Extract the (x, y) coordinate from the center of the cell holding the provided text.  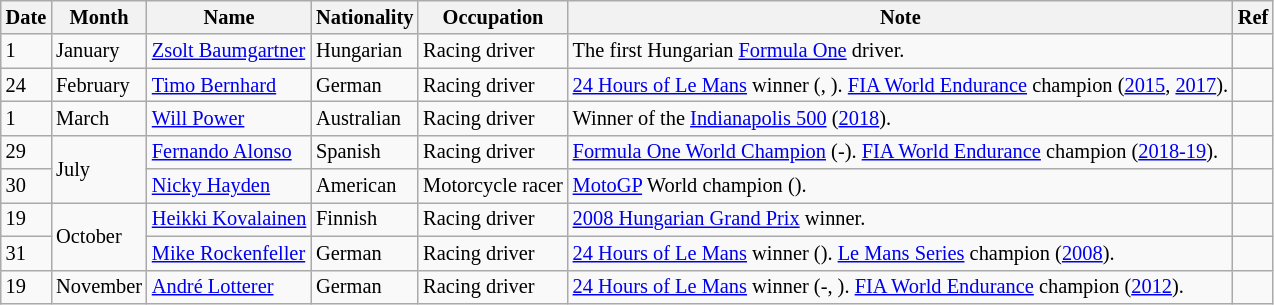
Australian (364, 118)
30 (26, 186)
Hungarian (364, 51)
Date (26, 17)
Spanish (364, 152)
Occupation (492, 17)
Ref (1253, 17)
MotoGP World champion (). (900, 186)
24 Hours of Le Mans winner (). Le Mans Series champion (2008). (900, 253)
Winner of the Indianapolis 500 (2018). (900, 118)
October (99, 236)
Heikki Kovalainen (229, 219)
André Lotterer (229, 287)
Month (99, 17)
24 Hours of Le Mans winner (-, ). FIA World Endurance champion (2012). (900, 287)
January (99, 51)
Nicky Hayden (229, 186)
Finnish (364, 219)
24 (26, 85)
Mike Rockenfeller (229, 253)
Nationality (364, 17)
31 (26, 253)
Fernando Alonso (229, 152)
2008 Hungarian Grand Prix winner. (900, 219)
Note (900, 17)
Formula One World Champion (-). FIA World Endurance champion (2018-19). (900, 152)
March (99, 118)
Name (229, 17)
American (364, 186)
July (99, 168)
29 (26, 152)
Motorcycle racer (492, 186)
The first Hungarian Formula One driver. (900, 51)
24 Hours of Le Mans winner (, ). FIA World Endurance champion (2015, 2017). (900, 85)
February (99, 85)
November (99, 287)
Will Power (229, 118)
Timo Bernhard (229, 85)
Zsolt Baumgartner (229, 51)
